Capture the cell that displays the provided text and extract its [x, y] central coordinate. 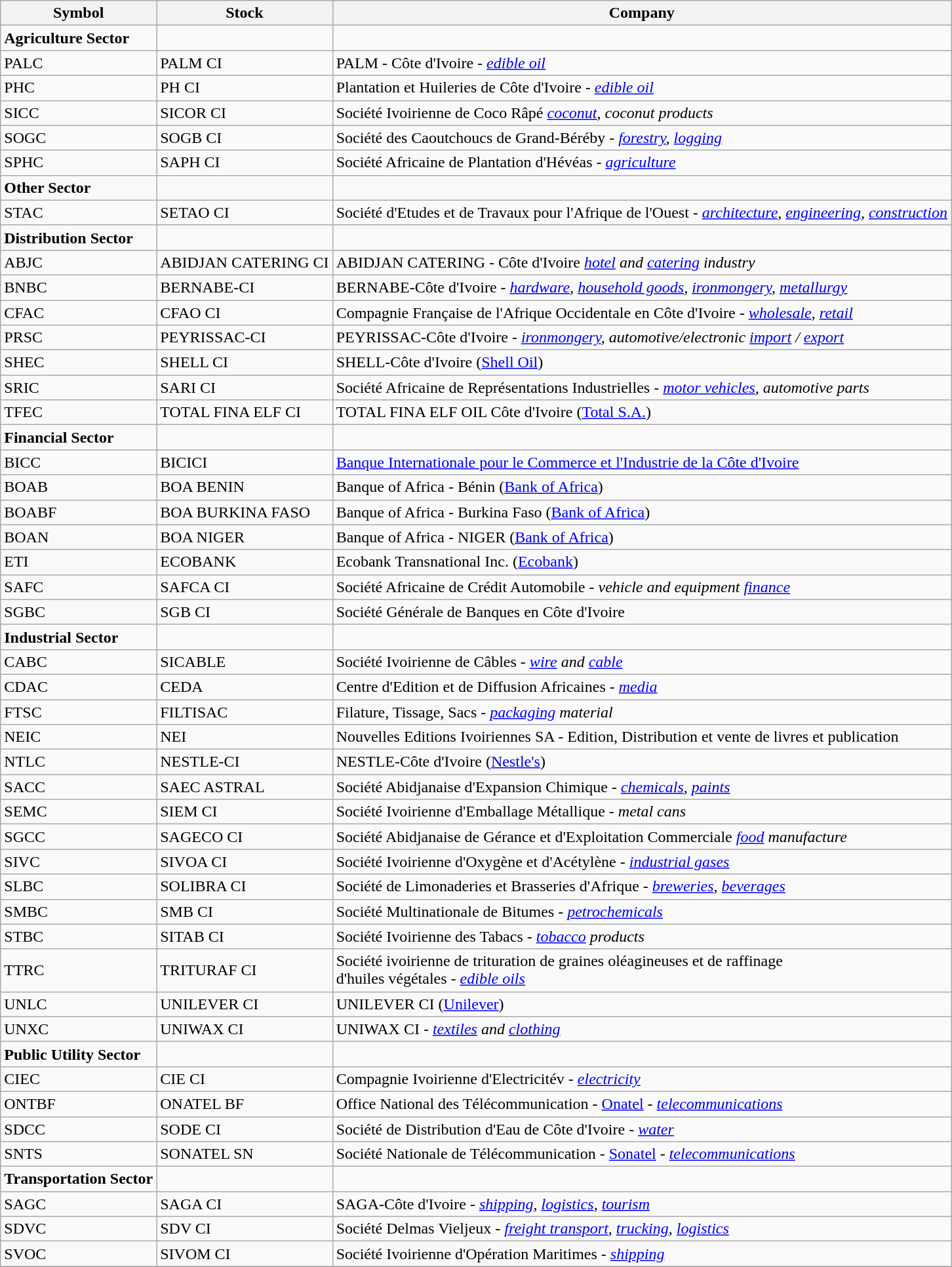
Société Ivoirienne d'Oxygène et d'Acétylène - industrial gases [641, 862]
PH CI [245, 88]
Société de Limonaderies et Brasseries d'Afrique - breweries, beverages [641, 887]
SIVOA CI [245, 862]
Société Nationale de Télécommunication - Sonatel - telecommunications [641, 1154]
UNILEVER CI (Unilever) [641, 1004]
PEYRISSAC-CI [245, 338]
CFAO CI [245, 313]
SAFCA CI [245, 587]
PHC [79, 88]
Société Ivoirienne d'Emballage Métallique - metal cans [641, 812]
SIEM CI [245, 812]
ABJC [79, 262]
SETAO CI [245, 212]
Financial Sector [79, 437]
SIVC [79, 862]
SACC [79, 787]
SAFC [79, 587]
SPHC [79, 163]
TOTAL FINA ELF CI [245, 412]
SICC [79, 113]
Public Utility Sector [79, 1054]
TFEC [79, 412]
SICABLE [245, 662]
Distribution Sector [79, 237]
Other Sector [79, 188]
Industrial Sector [79, 637]
BERNABE-CI [245, 287]
UNILEVER CI [245, 1004]
SDV CI [245, 1229]
Agriculture Sector [79, 38]
NESTLE-CI [245, 762]
SHEC [79, 363]
SAEC ASTRAL [245, 787]
Société Africaine de Plantation d'Hévéas - agriculture [641, 163]
SHELL CI [245, 363]
Ecobank Transnational Inc. (Ecobank) [641, 562]
ONTBF [79, 1104]
ETI [79, 562]
Société Ivoirienne de Câbles - wire and cable [641, 662]
ABIDJAN CATERING CI [245, 262]
BERNABE-Côte d'Ivoire - hardware, household goods, ironmongery, metallurgy [641, 287]
Compagnie Française de l'Afrique Occidentale en Côte d'Ivoire - wholesale, retail [641, 313]
Société Ivoirienne d'Opération Maritimes - shipping [641, 1254]
SMB CI [245, 912]
BOAN [79, 537]
ECOBANK [245, 562]
CEDA [245, 687]
ABIDJAN CATERING - Côte d'Ivoire hotel and catering industry [641, 262]
BNBC [79, 287]
Société Delmas Vieljeux - freight transport, trucking, logistics [641, 1229]
Symbol [79, 13]
Société Abidjanaise de Gérance et d'Exploitation Commerciale food manufacture [641, 837]
UNLC [79, 1004]
SODE CI [245, 1129]
SONATEL SN [245, 1154]
ONATEL BF [245, 1104]
Nouvelles Editions Ivoiriennes SA - Edition, Distribution et vente de livres et publication [641, 737]
Banque of Africa - Bénin (Bank of Africa) [641, 487]
BOA NIGER [245, 537]
SRIC [79, 388]
SAGECO CI [245, 837]
SAGA CI [245, 1204]
NEI [245, 737]
Compagnie Ivoirienne d'Electricitév - electricity [641, 1079]
SDVC [79, 1229]
BOAB [79, 487]
PRSC [79, 338]
Stock [245, 13]
SOLIBRA CI [245, 887]
STBC [79, 936]
Société d'Etudes et de Travaux pour l'Afrique de l'Ouest - architecture, engineering, construction [641, 212]
Société Africaine de Représentations Industrielles - motor vehicles, automotive parts [641, 388]
Office National des Télécommunication - Onatel - telecommunications [641, 1104]
Société Générale de Banques en Côte d'Ivoire [641, 612]
SAPH CI [245, 163]
SEMC [79, 812]
CDAC [79, 687]
UNIWAX CI [245, 1029]
CIE CI [245, 1079]
Société Abidjanaise d'Expansion Chimique - chemicals, paints [641, 787]
PALC [79, 63]
BICC [79, 462]
UNIWAX CI - textiles and clothing [641, 1029]
TOTAL FINA ELF OIL Côte d'Ivoire (Total S.A.) [641, 412]
SMBC [79, 912]
NEIC [79, 737]
FTSC [79, 712]
Plantation et Huileries de Côte d'Ivoire - edible oil [641, 88]
Transportation Sector [79, 1179]
PALM - Côte d'Ivoire - edible oil [641, 63]
PALM CI [245, 63]
Société Ivoirienne de Coco Râpé coconut, coconut products [641, 113]
SGCC [79, 837]
PEYRISSAC-Côte d'Ivoire - ironmongery, automotive/electronic import / export [641, 338]
SARI CI [245, 388]
Banque of Africa - NIGER (Bank of Africa) [641, 537]
SOGC [79, 138]
TRITURAF CI [245, 971]
SNTS [79, 1154]
SHELL-Côte d'Ivoire (Shell Oil) [641, 363]
SDCC [79, 1129]
SICOR CI [245, 113]
Company [641, 13]
SGB CI [245, 612]
Société de Distribution d'Eau de Côte d'Ivoire - water [641, 1129]
STAC [79, 212]
Centre d'Edition et de Diffusion Africaines - media [641, 687]
SOGB CI [245, 138]
Société des Caoutchoucs de Grand-Béréby - forestry, logging [641, 138]
CABC [79, 662]
Filature, Tissage, Sacs - packaging material [641, 712]
CFAC [79, 313]
Société Multinationale de Bitumes - petrochemicals [641, 912]
Société ivoirienne de trituration de graines oléagineuses et de raffinaged'huiles végétales - edible oils [641, 971]
BOA BURKINA FASO [245, 512]
BICICI [245, 462]
SVOC [79, 1254]
SAGC [79, 1204]
SGBC [79, 612]
FILTISAC [245, 712]
Société Ivoirienne des Tabacs - tobacco products [641, 936]
UNXC [79, 1029]
TTRC [79, 971]
BOA BENIN [245, 487]
SIVOM CI [245, 1254]
SLBC [79, 887]
NESTLE-Côte d'Ivoire (Nestle's) [641, 762]
SITAB CI [245, 936]
NTLC [79, 762]
Société Africaine de Crédit Automobile - vehicle and equipment finance [641, 587]
SAGA-Côte d'Ivoire - shipping, logistics, tourism [641, 1204]
BOABF [79, 512]
Banque of Africa - Burkina Faso (Bank of Africa) [641, 512]
Banque Internationale pour le Commerce et l'Industrie de la Côte d'Ivoire [641, 462]
CIEC [79, 1079]
